Provide the (x, y) coordinate of the cell's center where the given text is located.  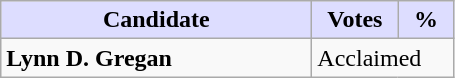
Lynn D. Gregan (156, 58)
Acclaimed (383, 58)
Votes (355, 20)
% (426, 20)
Candidate (156, 20)
